Identify which cell holds the provided text, then report its (x, y) central coordinate. 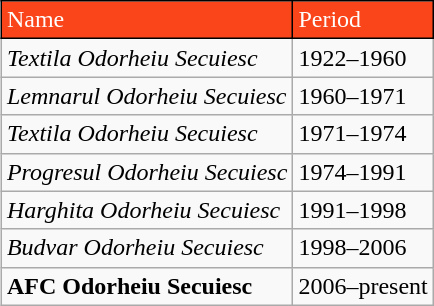
Budvar Odorheiu Secuiesc (146, 248)
Period (363, 20)
1991–1998 (363, 210)
1974–1991 (363, 172)
Lemnarul Odorheiu Secuiesc (146, 96)
2006–present (363, 286)
1960–1971 (363, 96)
AFC Odorheiu Secuiesc (146, 286)
1922–1960 (363, 58)
1998–2006 (363, 248)
1971–1974 (363, 134)
Progresul Odorheiu Secuiesc (146, 172)
Harghita Odorheiu Secuiesc (146, 210)
Name (146, 20)
